Pinpoint the cell where the given text exists, returning its [X, Y] midpoint coordinate. 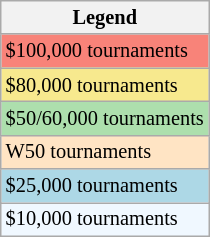
$100,000 tournaments [105, 51]
$10,000 tournaments [105, 219]
$50/60,000 tournaments [105, 118]
Legend [105, 17]
$80,000 tournaments [105, 85]
W50 tournaments [105, 152]
$25,000 tournaments [105, 186]
